Output the (x, y) coordinate of the center of the cell containing the given text.  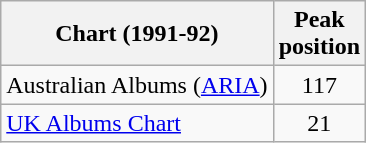
UK Albums Chart (137, 123)
117 (319, 85)
21 (319, 123)
Australian Albums (ARIA) (137, 85)
Peakposition (319, 34)
Chart (1991-92) (137, 34)
